Detect which cell encompasses the target text, then output its (X, Y) center coordinate. 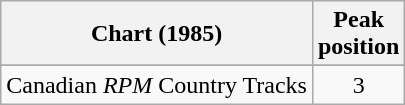
Peakposition (358, 34)
Chart (1985) (157, 34)
3 (358, 85)
Canadian RPM Country Tracks (157, 85)
